From the cell containing the given text, extract its center point as (x, y) coordinate. 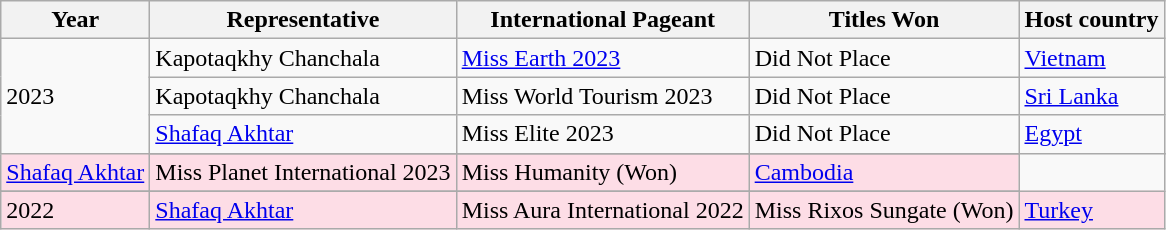
Representative (303, 20)
Miss Rixos Sungate (Won) (884, 210)
Miss Earth 2023 (602, 58)
2022 (76, 210)
Miss Elite 2023 (602, 134)
Miss World Tourism 2023 (602, 96)
Egypt (1092, 134)
International Pageant (602, 20)
Year (76, 20)
Cambodia (884, 172)
Miss Planet International 2023 (303, 172)
2023 (76, 96)
Vietnam (1092, 58)
Turkey (1092, 210)
Sri Lanka (1092, 96)
Miss Humanity (Won) (602, 172)
Host country (1092, 20)
Miss Aura International 2022 (602, 210)
Titles Won (884, 20)
